From the cell containing the given text, extract its center point as [x, y] coordinate. 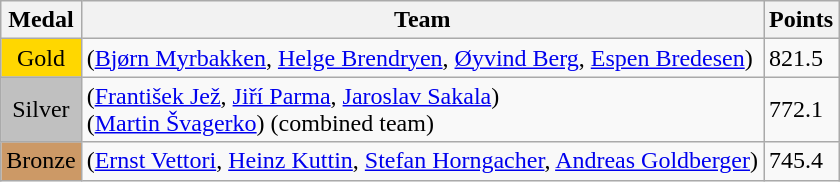
(František Jež, Jiří Parma, Jaroslav Sakala) (Martin Švagerko) (combined team) [422, 110]
Silver [41, 110]
Gold [41, 58]
(Bjørn Myrbakken, Helge Brendryen, Øyvind Berg, Espen Bredesen) [422, 58]
772.1 [802, 110]
(Ernst Vettori, Heinz Kuttin, Stefan Horngacher, Andreas Goldberger) [422, 161]
Bronze [41, 161]
Points [802, 20]
745.4 [802, 161]
Medal [41, 20]
821.5 [802, 58]
Team [422, 20]
